From the cell containing the given text, extract its center point as [X, Y] coordinate. 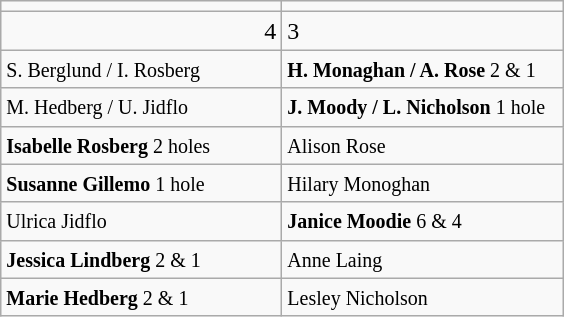
Alison Rose [422, 145]
S. Berglund / I. Rosberg [142, 69]
Anne Laing [422, 259]
4 [142, 31]
3 [422, 31]
J. Moody / L. Nicholson 1 hole [422, 107]
Jessica Lindberg 2 & 1 [142, 259]
Susanne Gillemo 1 hole [142, 183]
Isabelle Rosberg 2 holes [142, 145]
H. Monaghan / A. Rose 2 & 1 [422, 69]
Ulrica Jidflo [142, 221]
Marie Hedberg 2 & 1 [142, 297]
Lesley Nicholson [422, 297]
M. Hedberg / U. Jidflo [142, 107]
Hilary Monoghan [422, 183]
Janice Moodie 6 & 4 [422, 221]
